Provide the [X, Y] coordinate of the cell's center where the given text is located.  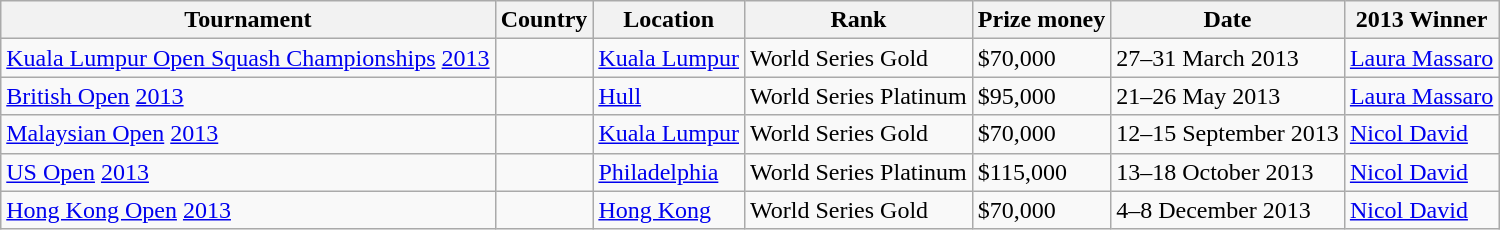
27–31 March 2013 [1228, 58]
Kuala Lumpur Open Squash Championships 2013 [248, 58]
$115,000 [1041, 172]
12–15 September 2013 [1228, 134]
Hong Kong Open 2013 [248, 210]
2013 Winner [1421, 20]
Tournament [248, 20]
US Open 2013 [248, 172]
Date [1228, 20]
Hong Kong [669, 210]
Hull [669, 96]
$95,000 [1041, 96]
Philadelphia [669, 172]
Malaysian Open 2013 [248, 134]
Country [544, 20]
British Open 2013 [248, 96]
4–8 December 2013 [1228, 210]
13–18 October 2013 [1228, 172]
21–26 May 2013 [1228, 96]
Rank [859, 20]
Prize money [1041, 20]
Location [669, 20]
